Find where the given text appears and provide that cell's center as [x, y] coordinate. 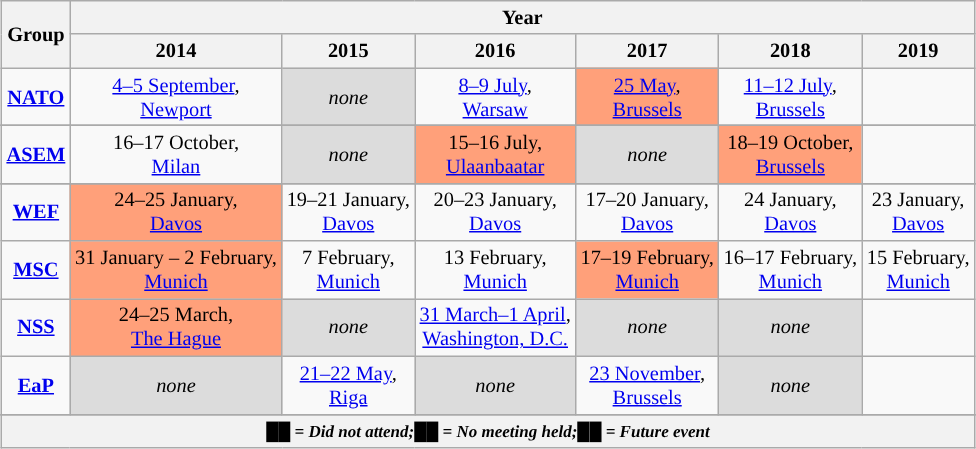
13 February, Munich [496, 270]
Group [36, 34]
NATO [36, 97]
██ = Did not attend;██ = No meeting held;██ = Future event [488, 431]
16–17 February, Munich [790, 270]
2015 [348, 51]
NSS [36, 327]
MSC [36, 270]
21–22 May, Riga [348, 385]
11–12 July, Brussels [790, 97]
Year [522, 17]
8–9 July, Warsaw [496, 97]
15–16 July, Ulaanbaatar [496, 154]
4–5 September, Newport [176, 97]
20–23 January, Davos [496, 212]
2017 [648, 51]
16–17 October, Milan [176, 154]
ASEM [36, 154]
31 January – 2 February, Munich [176, 270]
18–19 October, Brussels [790, 154]
2014 [176, 51]
2018 [790, 51]
24 January, Davos [790, 212]
WEF [36, 212]
25 May, Brussels [648, 97]
2016 [496, 51]
EaP [36, 385]
2019 [918, 51]
17–20 January, Davos [648, 212]
23 November, Brussels [648, 385]
15 February, Munich [918, 270]
24–25 January, Davos [176, 212]
31 March–1 April, Washington, D.C. [496, 327]
17–19 February, Munich [648, 270]
19–21 January, Davos [348, 212]
7 February, Munich [348, 270]
24–25 March, The Hague [176, 327]
23 January, Davos [918, 212]
